Capture the cell that displays the provided text and extract its (x, y) central coordinate. 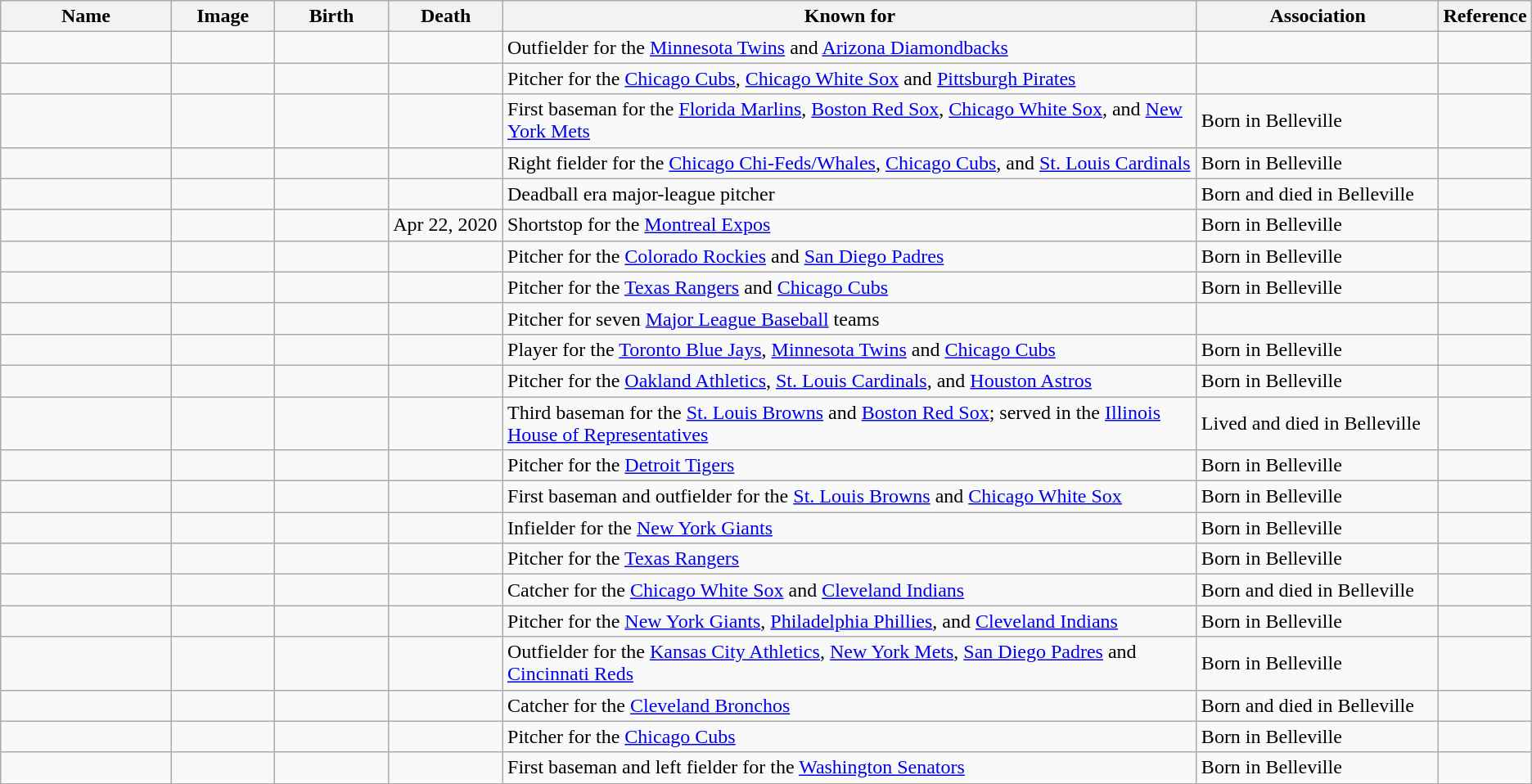
Name (86, 16)
Right fielder for the Chicago Chi-Feds/Whales, Chicago Cubs, and St. Louis Cardinals (850, 163)
Pitcher for the Texas Rangers and Chicago Cubs (850, 287)
Pitcher for the Colorado Rockies and San Diego Padres (850, 256)
Catcher for the Cleveland Bronchos (850, 705)
Image (223, 16)
Pitcher for the Texas Rangers (850, 559)
Infielder for the New York Giants (850, 528)
First baseman and left fielder for the Washington Senators (850, 768)
Association (1318, 16)
Lived and died in Belleville (1318, 422)
Pitcher for the New York Giants, Philadelphia Phillies, and Cleveland Indians (850, 621)
Pitcher for the Oakland Athletics, St. Louis Cardinals, and Houston Astros (850, 381)
Deadball era major-league pitcher (850, 194)
Outfielder for the Minnesota Twins and Arizona Diamondbacks (850, 47)
Player for the Toronto Blue Jays, Minnesota Twins and Chicago Cubs (850, 349)
Pitcher for seven Major League Baseball teams (850, 318)
Pitcher for the Chicago Cubs, Chicago White Sox and Pittsburgh Pirates (850, 79)
Birth (331, 16)
First baseman and outfielder for the St. Louis Browns and Chicago White Sox (850, 497)
Third baseman for the St. Louis Browns and Boston Red Sox; served in the Illinois House of Representatives (850, 422)
Apr 22, 2020 (446, 225)
Outfielder for the Kansas City Athletics, New York Mets, San Diego Padres and Cincinnati Reds (850, 663)
First baseman for the Florida Marlins, Boston Red Sox, Chicago White Sox, and New York Mets (850, 121)
Pitcher for the Chicago Cubs (850, 737)
Shortstop for the Montreal Expos (850, 225)
Pitcher for the Detroit Tigers (850, 466)
Catcher for the Chicago White Sox and Cleveland Indians (850, 590)
Reference (1485, 16)
Death (446, 16)
Known for (850, 16)
